Detect which cell encompasses the target text, then output its [x, y] center coordinate. 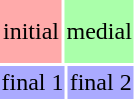
final 1 [32, 82]
final 2 [100, 82]
medial [99, 32]
initial [31, 32]
